Identify which cell holds the provided text, then report its (X, Y) central coordinate. 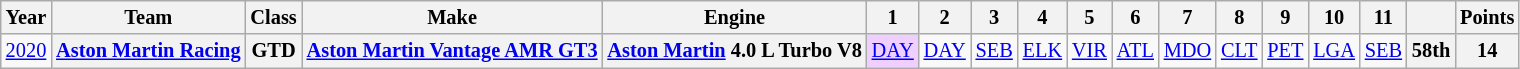
Aston Martin 4.0 L Turbo V8 (734, 51)
MDO (1188, 51)
VIR (1090, 51)
LGA (1334, 51)
2 (945, 17)
6 (1136, 17)
Year (26, 17)
Aston Martin Vantage AMR GT3 (452, 51)
ATL (1136, 51)
Engine (734, 17)
3 (994, 17)
10 (1334, 17)
Team (148, 17)
PET (1285, 51)
1 (893, 17)
Class (274, 17)
4 (1042, 17)
7 (1188, 17)
8 (1239, 17)
14 (1487, 51)
11 (1384, 17)
Aston Martin Racing (148, 51)
9 (1285, 17)
2020 (26, 51)
CLT (1239, 51)
Make (452, 17)
ELK (1042, 51)
5 (1090, 17)
Points (1487, 17)
GTD (274, 51)
58th (1431, 51)
